Capture the cell that displays the provided text and extract its [X, Y] central coordinate. 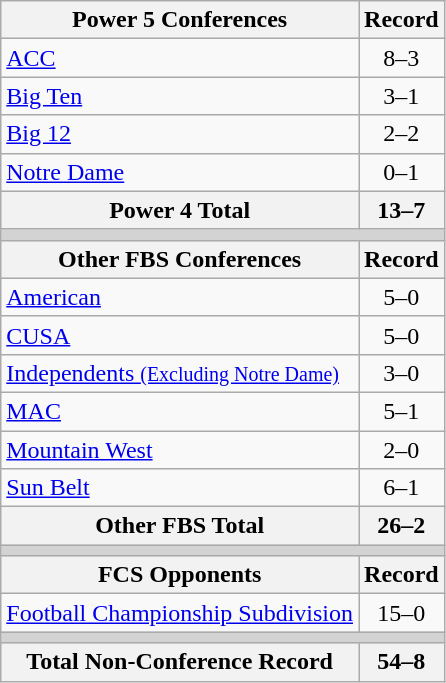
CUSA [180, 335]
Other FBS Total [180, 526]
54–8 [402, 662]
2–0 [402, 449]
13–7 [402, 210]
0–1 [402, 172]
Notre Dame [180, 172]
Independents (Excluding Notre Dame) [180, 373]
Sun Belt [180, 488]
Power 5 Conferences [180, 20]
15–0 [402, 613]
2–2 [402, 134]
Mountain West [180, 449]
3–1 [402, 96]
Total Non-Conference Record [180, 662]
3–0 [402, 373]
Football Championship Subdivision [180, 613]
FCS Opponents [180, 575]
ACC [180, 58]
Big Ten [180, 96]
26–2 [402, 526]
Power 4 Total [180, 210]
MAC [180, 411]
5–1 [402, 411]
Other FBS Conferences [180, 259]
Big 12 [180, 134]
8–3 [402, 58]
6–1 [402, 488]
American [180, 297]
